Return the (x, y) coordinate for the center point of the cell that contains the specified text.  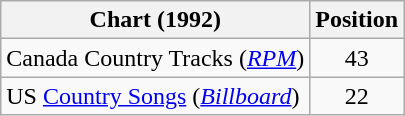
43 (357, 58)
US Country Songs (Billboard) (156, 96)
Canada Country Tracks (RPM) (156, 58)
Position (357, 20)
Chart (1992) (156, 20)
22 (357, 96)
